Identify which cell holds the provided text, then report its (x, y) central coordinate. 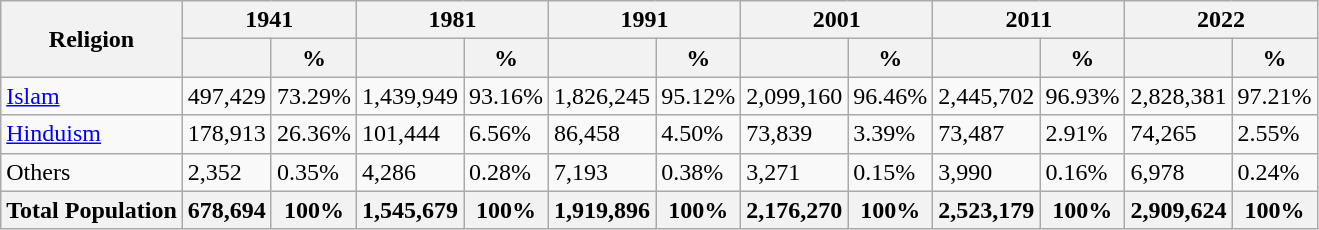
74,265 (1178, 134)
Islam (92, 96)
4,286 (410, 172)
2001 (837, 20)
2022 (1221, 20)
6,978 (1178, 172)
678,694 (226, 210)
3.39% (890, 134)
2,352 (226, 172)
96.46% (890, 96)
0.24% (1274, 172)
4.50% (698, 134)
3,271 (794, 172)
6.56% (506, 134)
178,913 (226, 134)
86,458 (602, 134)
2,909,624 (1178, 210)
2,176,270 (794, 210)
1,919,896 (602, 210)
3,990 (986, 172)
2011 (1029, 20)
0.35% (314, 172)
73,487 (986, 134)
7,193 (602, 172)
1,826,245 (602, 96)
73.29% (314, 96)
1,439,949 (410, 96)
1991 (645, 20)
2,828,381 (1178, 96)
Religion (92, 39)
26.36% (314, 134)
0.28% (506, 172)
2,523,179 (986, 210)
0.16% (1082, 172)
Hinduism (92, 134)
2,099,160 (794, 96)
93.16% (506, 96)
2.91% (1082, 134)
1981 (452, 20)
73,839 (794, 134)
497,429 (226, 96)
Others (92, 172)
2,445,702 (986, 96)
96.93% (1082, 96)
97.21% (1274, 96)
0.38% (698, 172)
Total Population (92, 210)
95.12% (698, 96)
1,545,679 (410, 210)
101,444 (410, 134)
2.55% (1274, 134)
1941 (269, 20)
0.15% (890, 172)
